Capture the cell that displays the provided text and extract its [x, y] central coordinate. 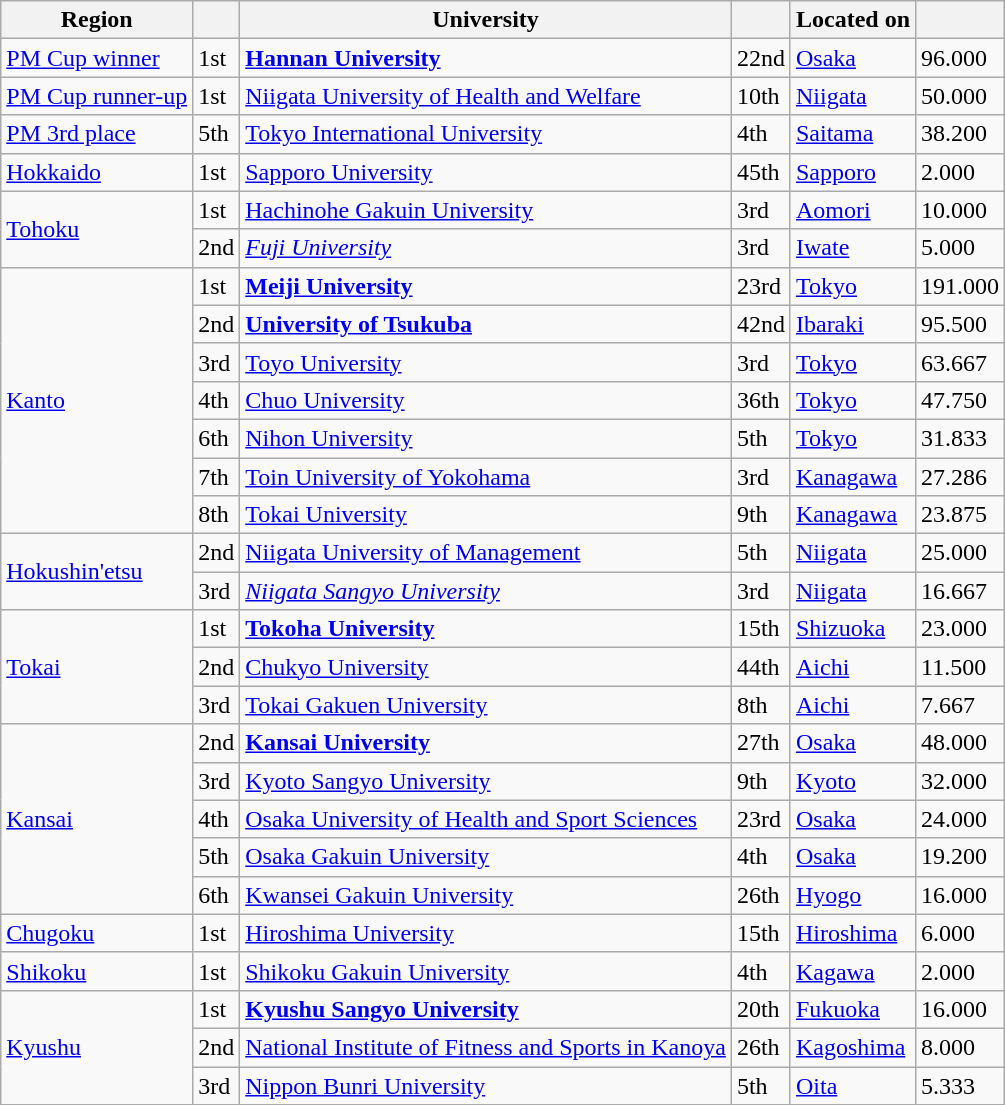
Ibaraki [852, 324]
Oita [852, 1085]
Fuji University [486, 248]
7.667 [960, 705]
32.000 [960, 781]
Kagoshima [852, 1047]
University of Tsukuba [486, 324]
96.000 [960, 58]
47.750 [960, 400]
Hannan University [486, 58]
23.000 [960, 629]
Toyo University [486, 362]
Kwansei Gakuin University [486, 895]
Iwate [852, 248]
27th [760, 743]
Kansai [97, 819]
Kyushu [97, 1047]
16.667 [960, 591]
50.000 [960, 96]
Meiji University [486, 286]
Niigata University of Management [486, 553]
PM Cup winner [97, 58]
7th [216, 477]
45th [760, 172]
Hachinohe Gakuin University [486, 210]
24.000 [960, 819]
PM Cup runner-up [97, 96]
Osaka Gakuin University [486, 857]
Aomori [852, 210]
63.667 [960, 362]
44th [760, 667]
20th [760, 1009]
Nippon Bunri University [486, 1085]
8.000 [960, 1047]
Toin University of Yokohama [486, 477]
Tokai [97, 667]
Fukuoka [852, 1009]
Saitama [852, 134]
PM 3rd place [97, 134]
Kyoto Sangyo University [486, 781]
Sapporo University [486, 172]
31.833 [960, 438]
Tohoku [97, 229]
48.000 [960, 743]
Tokoha University [486, 629]
Shikoku Gakuin University [486, 971]
11.500 [960, 667]
Osaka University of Health and Sport Sciences [486, 819]
10th [760, 96]
Kanto [97, 400]
Chukyo University [486, 667]
Kyushu Sangyo University [486, 1009]
27.286 [960, 477]
University [486, 20]
5.000 [960, 248]
191.000 [960, 286]
Region [97, 20]
Nihon University [486, 438]
Chugoku [97, 933]
Niigata University of Health and Welfare [486, 96]
36th [760, 400]
Tokyo International University [486, 134]
National Institute of Fitness and Sports in Kanoya [486, 1047]
10.000 [960, 210]
Hyogo [852, 895]
Niigata Sangyo University [486, 591]
19.200 [960, 857]
Sapporo [852, 172]
25.000 [960, 553]
22nd [760, 58]
38.200 [960, 134]
Located on [852, 20]
Hiroshima [852, 933]
Kagawa [852, 971]
5.333 [960, 1085]
Hiroshima University [486, 933]
42nd [760, 324]
Kansai University [486, 743]
Tokai University [486, 515]
Tokai Gakuen University [486, 705]
Hokkaido [97, 172]
Chuo University [486, 400]
Kyoto [852, 781]
Hokushin'etsu [97, 572]
6.000 [960, 933]
Shikoku [97, 971]
Shizuoka [852, 629]
95.500 [960, 324]
23.875 [960, 515]
